For the text-containing cell, return its midpoint in [X, Y] coordinate format. 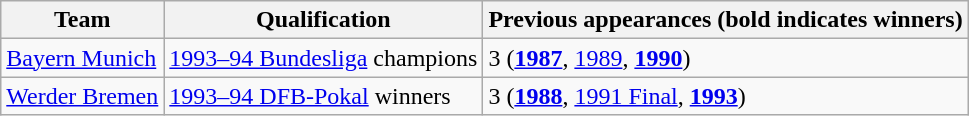
3 (1987, 1989, 1990) [726, 58]
3 (1988, 1991 Final, 1993) [726, 96]
1993–94 DFB-Pokal winners [324, 96]
Qualification [324, 20]
1993–94 Bundesliga champions [324, 58]
Previous appearances (bold indicates winners) [726, 20]
Werder Bremen [82, 96]
Team [82, 20]
Bayern Munich [82, 58]
